Return the [x, y] coordinate for the center point of the cell that contains the specified text.  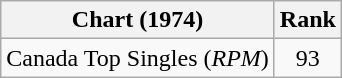
Canada Top Singles (RPM) [138, 58]
93 [308, 58]
Chart (1974) [138, 20]
Rank [308, 20]
